From the cell containing the given text, extract its center point as (x, y) coordinate. 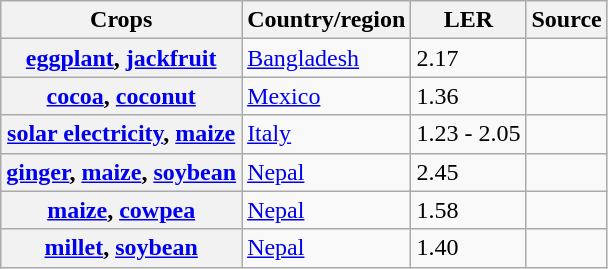
maize, cowpea (122, 210)
cocoa, coconut (122, 96)
1.36 (468, 96)
Country/region (326, 20)
1.58 (468, 210)
1.23 - 2.05 (468, 134)
LER (468, 20)
Source (566, 20)
Italy (326, 134)
Bangladesh (326, 58)
ginger, maize, soybean (122, 172)
Crops (122, 20)
millet, soybean (122, 248)
2.45 (468, 172)
2.17 (468, 58)
1.40 (468, 248)
eggplant, jackfruit (122, 58)
solar electricity, maize (122, 134)
Mexico (326, 96)
